Scan for the cell matching the given text and deliver its [x, y] coordinate at center. 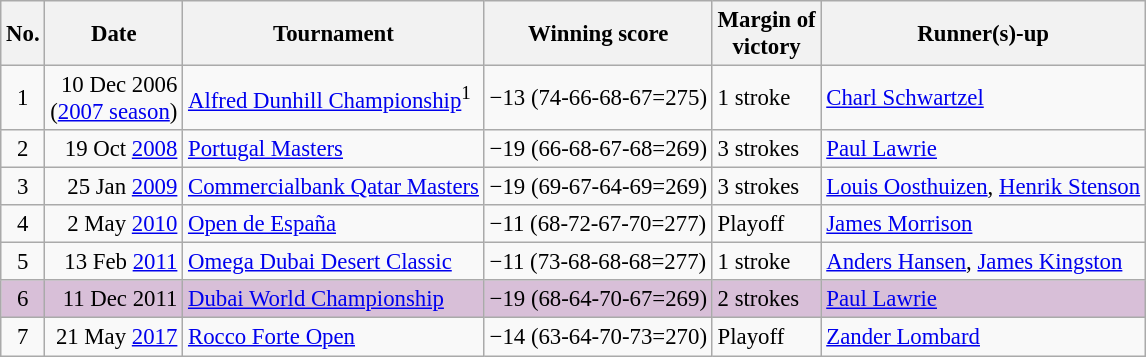
Open de España [334, 224]
Runner(s)-up [983, 34]
Tournament [334, 34]
Omega Dubai Desert Classic [334, 262]
−19 (66-68-67-68=269) [598, 149]
Portugal Masters [334, 149]
1 [23, 98]
5 [23, 262]
2 May 2010 [114, 224]
7 [23, 337]
25 Jan 2009 [114, 187]
Rocco Forte Open [334, 337]
Anders Hansen, James Kingston [983, 262]
−11 (68-72-67-70=277) [598, 224]
11 Dec 2011 [114, 299]
21 May 2017 [114, 337]
Date [114, 34]
−14 (63-64-70-73=270) [598, 337]
Commercialbank Qatar Masters [334, 187]
No. [23, 34]
2 strokes [766, 299]
James Morrison [983, 224]
Louis Oosthuizen, Henrik Stenson [983, 187]
−19 (68-64-70-67=269) [598, 299]
−13 (74-66-68-67=275) [598, 98]
2 [23, 149]
−19 (69-67-64-69=269) [598, 187]
19 Oct 2008 [114, 149]
Margin ofvictory [766, 34]
Alfred Dunhill Championship1 [334, 98]
10 Dec 2006(2007 season) [114, 98]
4 [23, 224]
13 Feb 2011 [114, 262]
Dubai World Championship [334, 299]
Winning score [598, 34]
6 [23, 299]
3 [23, 187]
−11 (73-68-68-68=277) [598, 262]
Charl Schwartzel [983, 98]
Zander Lombard [983, 337]
